Determine the [x, y] coordinate at the center of the cell enclosing the given text.  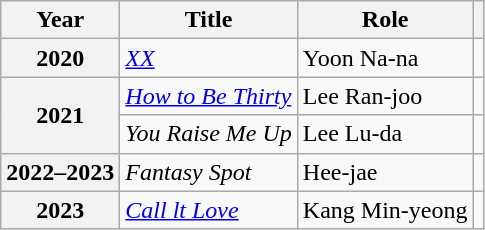
2020 [60, 58]
Kang Min-yeong [385, 210]
Year [60, 20]
How to Be Thirty [209, 96]
2023 [60, 210]
Lee Lu-da [385, 134]
Fantasy Spot [209, 172]
Hee-jae [385, 172]
Lee Ran-joo [385, 96]
Title [209, 20]
2022–2023 [60, 172]
Role [385, 20]
Yoon Na-na [385, 58]
You Raise Me Up [209, 134]
Call lt Love [209, 210]
2021 [60, 115]
XX [209, 58]
